For the text-containing cell, return its midpoint in [X, Y] coordinate format. 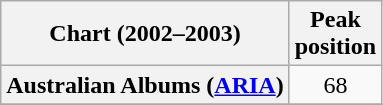
Peakposition [335, 34]
Australian Albums (ARIA) [145, 85]
Chart (2002–2003) [145, 34]
68 [335, 85]
